Search for the cell housing the specified text and yield its [x, y] center coordinate. 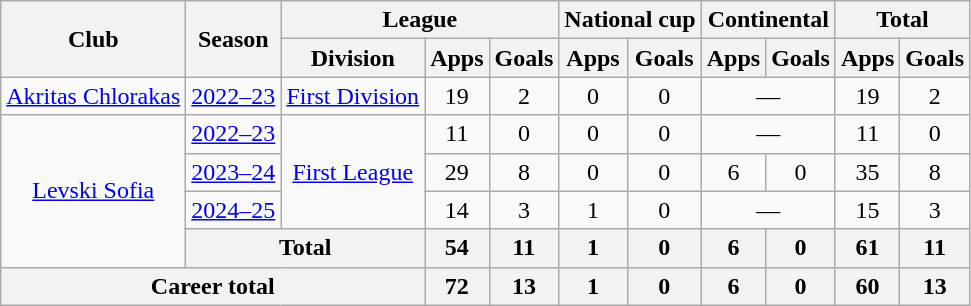
2023–24 [234, 172]
Season [234, 39]
29 [457, 172]
14 [457, 210]
35 [867, 172]
60 [867, 286]
Division [353, 58]
61 [867, 248]
72 [457, 286]
First Division [353, 96]
54 [457, 248]
Club [94, 39]
Levski Sofia [94, 191]
15 [867, 210]
2024–25 [234, 210]
Continental [768, 20]
Akritas Chlorakas [94, 96]
First League [353, 172]
National cup [630, 20]
Career total [213, 286]
League [420, 20]
